Determine the (x, y) coordinate at the center of the cell enclosing the given text.  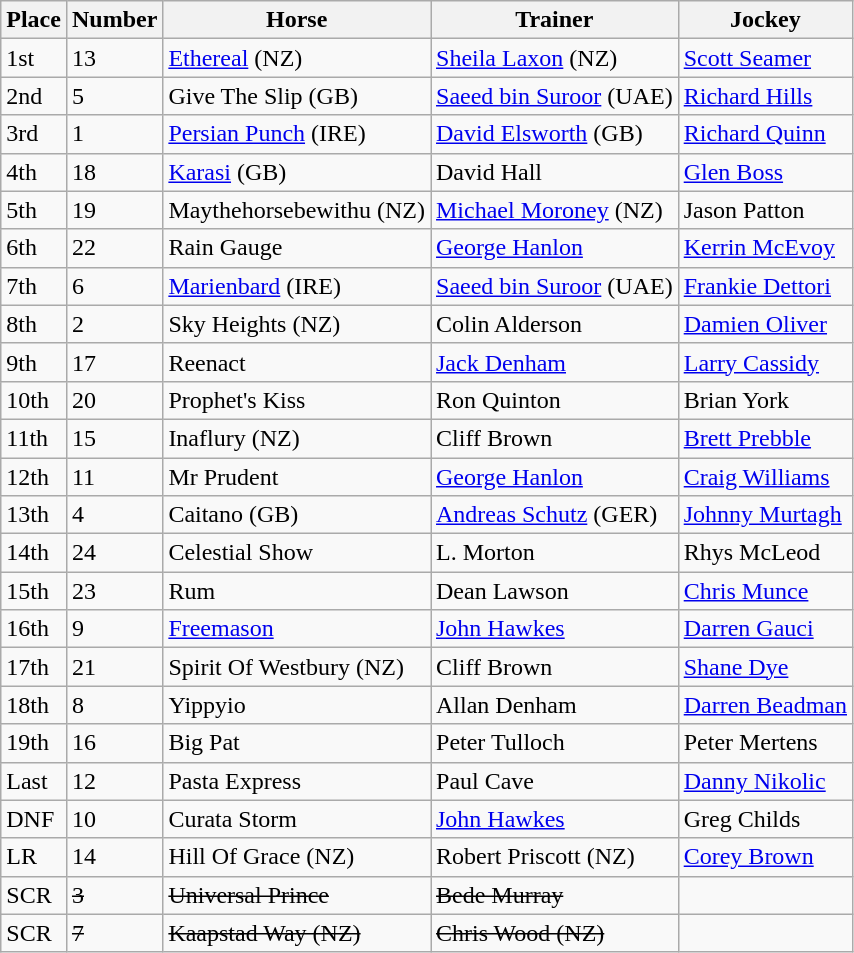
Andreas Schutz (GER) (554, 515)
11 (114, 477)
Last (34, 781)
Persian Punch (IRE) (297, 134)
18th (34, 705)
DNF (34, 819)
Shane Dye (765, 667)
Dean Lawson (554, 591)
Horse (297, 20)
17th (34, 667)
15 (114, 438)
5th (34, 210)
Karasi (GB) (297, 172)
Brett Prebble (765, 438)
Mr Prudent (297, 477)
20 (114, 400)
Celestial Show (297, 553)
Curata Storm (297, 819)
10 (114, 819)
6 (114, 286)
Frankie Dettori (765, 286)
19 (114, 210)
Greg Childs (765, 819)
Danny Nikolic (765, 781)
Kerrin McEvoy (765, 248)
Sheila Laxon (NZ) (554, 58)
Jack Denham (554, 362)
Jockey (765, 20)
13 (114, 58)
Johnny Murtagh (765, 515)
Jason Patton (765, 210)
Craig Williams (765, 477)
Peter Mertens (765, 743)
Universal Prince (297, 895)
Number (114, 20)
Bede Murray (554, 895)
21 (114, 667)
3 (114, 895)
1 (114, 134)
Peter Tulloch (554, 743)
22 (114, 248)
Reenact (297, 362)
8th (34, 324)
14th (34, 553)
Spirit Of Westbury (NZ) (297, 667)
23 (114, 591)
13th (34, 515)
Larry Cassidy (765, 362)
4 (114, 515)
24 (114, 553)
18 (114, 172)
Kaapstad Way (NZ) (297, 933)
Place (34, 20)
L. Morton (554, 553)
17 (114, 362)
Brian York (765, 400)
Pasta Express (297, 781)
David Elsworth (GB) (554, 134)
7th (34, 286)
9th (34, 362)
Big Pat (297, 743)
Darren Beadman (765, 705)
Prophet's Kiss (297, 400)
1st (34, 58)
16th (34, 629)
Chris Wood (NZ) (554, 933)
Robert Priscott (NZ) (554, 857)
Yippyio (297, 705)
9 (114, 629)
Corey Brown (765, 857)
2nd (34, 96)
Ron Quinton (554, 400)
Hill Of Grace (NZ) (297, 857)
Give The Slip (GB) (297, 96)
Rhys McLeod (765, 553)
Freemason (297, 629)
12th (34, 477)
10th (34, 400)
12 (114, 781)
Marienbard (IRE) (297, 286)
4th (34, 172)
Caitano (GB) (297, 515)
Scott Seamer (765, 58)
19th (34, 743)
Chris Munce (765, 591)
Allan Denham (554, 705)
Sky Heights (NZ) (297, 324)
Rain Gauge (297, 248)
16 (114, 743)
David Hall (554, 172)
3rd (34, 134)
2 (114, 324)
Richard Hills (765, 96)
Paul Cave (554, 781)
6th (34, 248)
11th (34, 438)
Trainer (554, 20)
7 (114, 933)
Richard Quinn (765, 134)
Inaflury (NZ) (297, 438)
Colin Alderson (554, 324)
15th (34, 591)
5 (114, 96)
Damien Oliver (765, 324)
Darren Gauci (765, 629)
Michael Moroney (NZ) (554, 210)
8 (114, 705)
LR (34, 857)
Rum (297, 591)
Glen Boss (765, 172)
Ethereal (NZ) (297, 58)
14 (114, 857)
Maythehorsebewithu (NZ) (297, 210)
